Return the [X, Y] coordinate for the center point of the cell that contains the specified text.  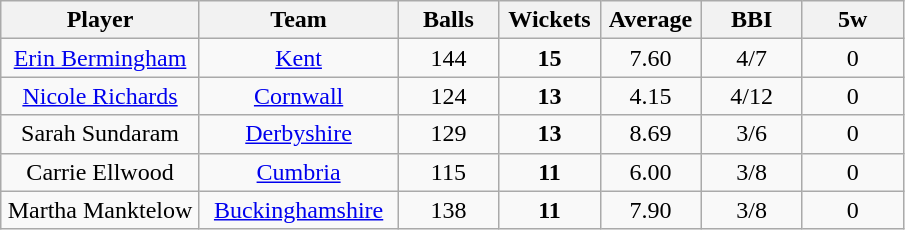
Team [298, 20]
Derbyshire [298, 134]
4/12 [752, 96]
15 [550, 58]
124 [448, 96]
3/6 [752, 134]
Player [100, 20]
Average [650, 20]
144 [448, 58]
4.15 [650, 96]
BBI [752, 20]
138 [448, 210]
Martha Manktelow [100, 210]
7.90 [650, 210]
Buckinghamshire [298, 210]
115 [448, 172]
Balls [448, 20]
Sarah Sundaram [100, 134]
6.00 [650, 172]
4/7 [752, 58]
Erin Bermingham [100, 58]
Kent [298, 58]
Cumbria [298, 172]
Carrie Ellwood [100, 172]
Wickets [550, 20]
Cornwall [298, 96]
Nicole Richards [100, 96]
129 [448, 134]
5w [852, 20]
8.69 [650, 134]
7.60 [650, 58]
